Provide the (X, Y) coordinate of the cell's center where the given text is located.  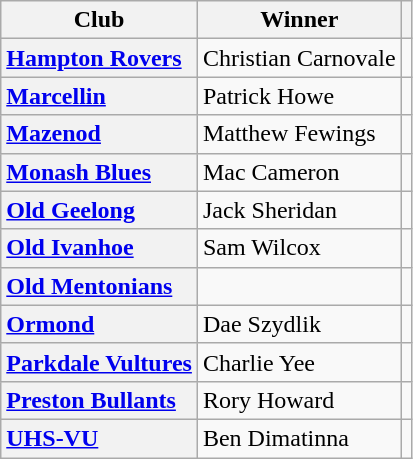
Old Geelong (100, 210)
Marcellin (100, 96)
Dae Szydlik (299, 324)
Charlie Yee (299, 362)
Christian Carnovale (299, 58)
UHS-VU (100, 438)
Hampton Rovers (100, 58)
Sam Wilcox (299, 248)
Parkdale Vultures (100, 362)
Preston Bullants (100, 400)
Ormond (100, 324)
Club (100, 20)
Jack Sheridan (299, 210)
Mac Cameron (299, 172)
Rory Howard (299, 400)
Ben Dimatinna (299, 438)
Monash Blues (100, 172)
Matthew Fewings (299, 134)
Old Ivanhoe (100, 248)
Winner (299, 20)
Old Mentonians (100, 286)
Patrick Howe (299, 96)
Mazenod (100, 134)
